Provide the [x, y] coordinate of the cell's center where the given text is located.  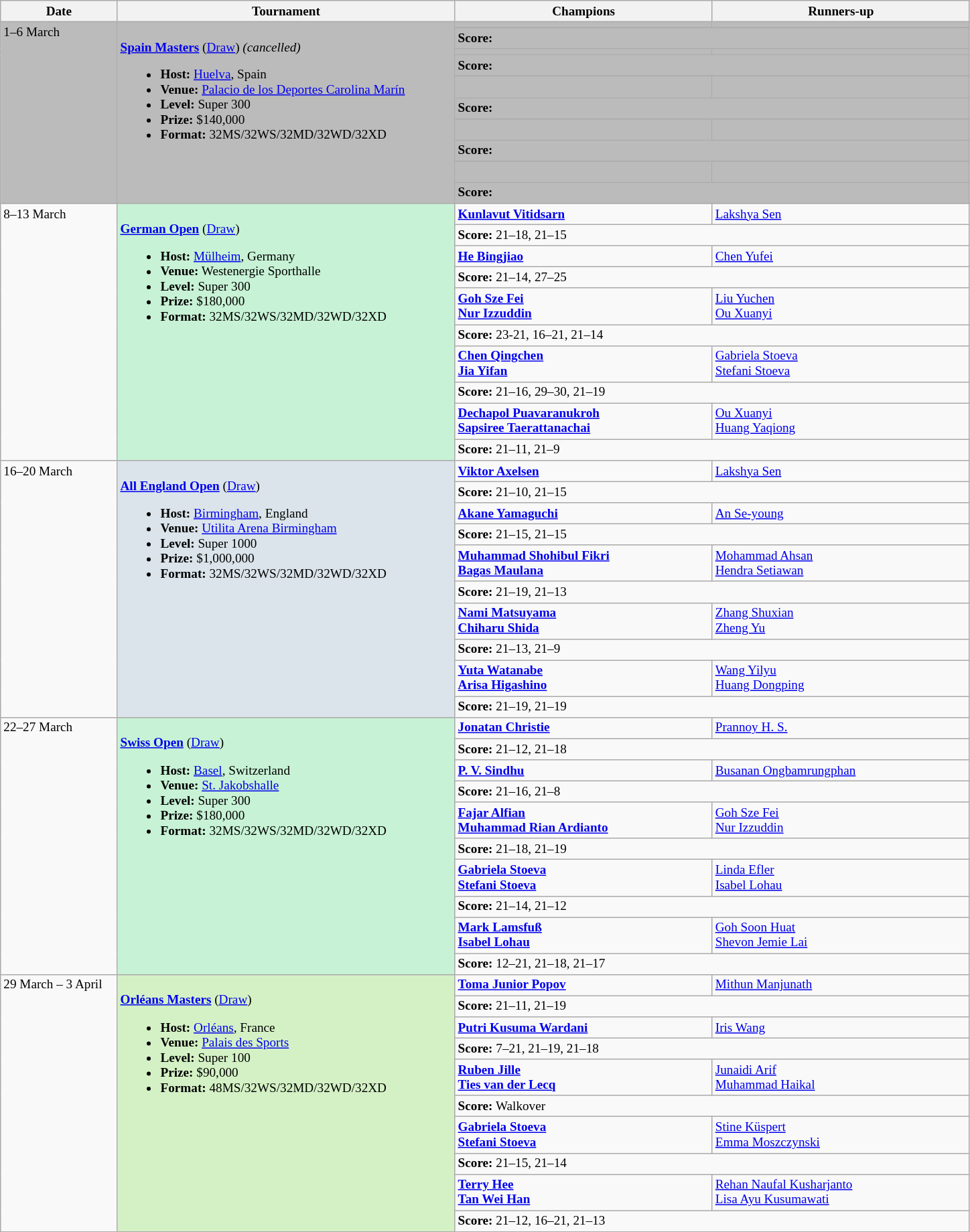
Yuta Watanabe Arisa Higashino [583, 678]
Busanan Ongbamrungphan [841, 771]
He Bingjiao [583, 256]
German Open (Draw)Host: Mülheim, GermanyVenue: Westenergie SporthalleLevel: Super 300Prize: $180,000Format: 32MS/32WS/32MD/32WD/32XD [286, 332]
Score: 21–11, 21–9 [712, 450]
Toma Junior Popov [583, 985]
Score: 23-21, 16–21, 21–14 [712, 335]
Ruben Jille Ties van der Lecq [583, 1077]
Score: 7–21, 21–19, 21–18 [712, 1049]
Score: 21–10, 21–15 [712, 492]
Mithun Manjunath [841, 985]
8–13 March [59, 332]
Dechapol Puavaranukroh Sapsiree Taerattanachai [583, 421]
Score: Walkover [712, 1106]
Muhammad Shohibul Fikri Bagas Maulana [583, 563]
Wang Yilyu Huang Dongping [841, 678]
P. V. Sindhu [583, 771]
Kunlavut Vitidsarn [583, 214]
16–20 March [59, 589]
Linda Efler Isabel Lohau [841, 878]
Score: 21–19, 21–19 [712, 707]
Jonatan Christie [583, 728]
Orléans Masters (Draw)Host: Orléans, FranceVenue: Palais des SportsLevel: Super 100Prize: $90,000Format: 48MS/32WS/32MD/32WD/32XD [286, 1103]
Score: 21–19, 21–13 [712, 592]
Akane Yamaguchi [583, 514]
Score: 21–14, 21–12 [712, 907]
Mohammad Ahsan Hendra Setiawan [841, 563]
Iris Wang [841, 1028]
Score: 21–11, 21–19 [712, 1006]
29 March – 3 April [59, 1103]
Runners-up [841, 11]
All England Open (Draw)Host: Birmingham, EnglandVenue: Utilita Arena BirminghamLevel: Super 1000Prize: $1,000,000Format: 32MS/32WS/32MD/32WD/32XD [286, 589]
Score: 21–18, 21–15 [712, 235]
Prannoy H. S. [841, 728]
Chen Qingchen Jia Yifan [583, 364]
Score: 21–13, 21–9 [712, 649]
Champions [583, 11]
Ou Xuanyi Huang Yaqiong [841, 421]
Stine Küspert Emma Moszczynski [841, 1135]
Score: 21–15, 21–15 [712, 534]
Nami Matsuyama Chiharu Shida [583, 621]
Liu Yuchen Ou Xuanyi [841, 306]
Score: 12–21, 21–18, 21–17 [712, 964]
Fajar Alfian Muhammad Rian Ardianto [583, 820]
Rehan Naufal Kusharjanto Lisa Ayu Kusumawati [841, 1192]
Score: 21–18, 21–19 [712, 849]
Score: 21–16, 21–8 [712, 791]
Zhang Shuxian Zheng Yu [841, 621]
1–6 March [59, 112]
Score: 21–12, 21–18 [712, 749]
Viktor Axelsen [583, 471]
Score: 21–15, 21–14 [712, 1164]
Score: 21–14, 27–25 [712, 278]
Tournament [286, 11]
Terry Hee Tan Wei Han [583, 1192]
Score: 21–16, 29–30, 21–19 [712, 392]
22–27 March [59, 846]
Chen Yufei [841, 256]
Mark Lamsfuß Isabel Lohau [583, 935]
Swiss Open (Draw)Host: Basel, SwitzerlandVenue: St. JakobshalleLevel: Super 300Prize: $180,000Format: 32MS/32WS/32MD/32WD/32XD [286, 846]
An Se-young [841, 514]
Junaidi Arif Muhammad Haikal [841, 1077]
Date [59, 11]
Goh Soon Huat Shevon Jemie Lai [841, 935]
Score: 21–12, 16–21, 21–13 [712, 1221]
Putri Kusuma Wardani [583, 1028]
